Find where the given text appears and provide that cell's center as (X, Y) coordinate. 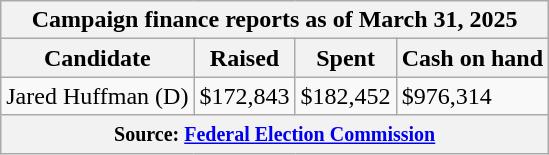
Cash on hand (472, 58)
Raised (244, 58)
$172,843 (244, 96)
$976,314 (472, 96)
$182,452 (346, 96)
Campaign finance reports as of March 31, 2025 (275, 20)
Jared Huffman (D) (98, 96)
Candidate (98, 58)
Spent (346, 58)
Source: Federal Election Commission (275, 134)
